From the cell containing the given text, extract its center point as [X, Y] coordinate. 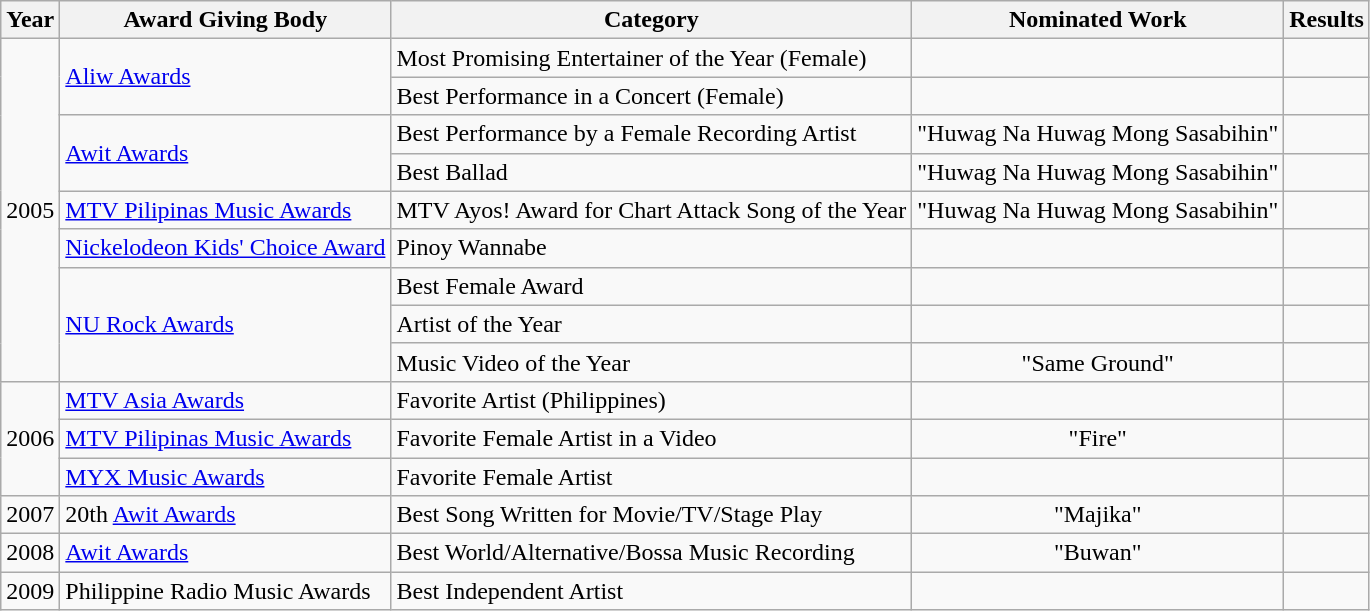
"Same Ground" [1098, 362]
Year [30, 20]
Best Song Written for Movie/TV/Stage Play [652, 515]
Best Independent Artist [652, 591]
Most Promising Entertainer of the Year (Female) [652, 58]
Nominated Work [1098, 20]
Artist of the Year [652, 324]
Best Ballad [652, 172]
"Fire" [1098, 438]
Philippine Radio Music Awards [226, 591]
Favorite Female Artist [652, 477]
2009 [30, 591]
Nickelodeon Kids' Choice Award [226, 248]
Best World/Alternative/Bossa Music Recording [652, 553]
Best Female Award [652, 286]
Results [1327, 20]
20th Awit Awards [226, 515]
2005 [30, 210]
Favorite Artist (Philippines) [652, 400]
MTV Ayos! Award for Chart Attack Song of the Year [652, 210]
Favorite Female Artist in a Video [652, 438]
Best Performance in a Concert (Female) [652, 96]
NU Rock Awards [226, 324]
Category [652, 20]
2006 [30, 438]
MYX Music Awards [226, 477]
"Buwan" [1098, 553]
Award Giving Body [226, 20]
Aliw Awards [226, 77]
2008 [30, 553]
"Majika" [1098, 515]
2007 [30, 515]
Best Performance by a Female Recording Artist [652, 134]
Pinoy Wannabe [652, 248]
Music Video of the Year [652, 362]
MTV Asia Awards [226, 400]
